Extract the (x, y) coordinate from the center of the cell holding the provided text.  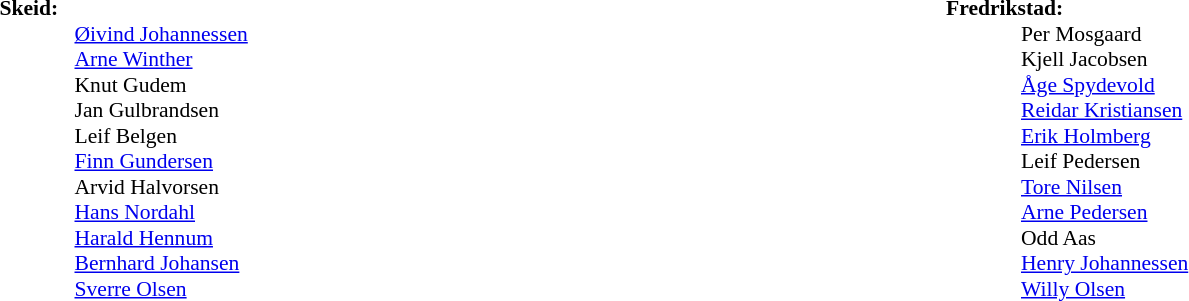
Øivind Johannessen (160, 34)
Odd Aas (1104, 238)
Bernhard Johansen (160, 263)
Jan Gulbrandsen (160, 111)
Kjell Jacobsen (1104, 59)
Tore Nilsen (1104, 187)
Leif Pedersen (1104, 161)
Hans Nordahl (160, 213)
Arne Winther (160, 59)
Knut Gudem (160, 85)
Erik Holmberg (1104, 136)
Åge Spydevold (1104, 85)
Arvid Halvorsen (160, 187)
Finn Gundersen (160, 161)
Henry Johannessen (1104, 263)
Leif Belgen (160, 136)
Per Mosgaard (1104, 34)
Reidar Kristiansen (1104, 111)
Arne Pedersen (1104, 213)
Harald Hennum (160, 238)
